Identify which cell holds the provided text, then report its (x, y) central coordinate. 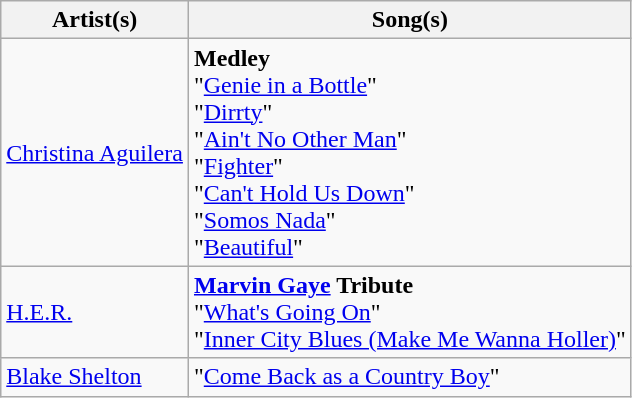
Medley"Genie in a Bottle""Dirrty""Ain't No Other Man""Fighter""Can't Hold Us Down""Somos Nada""Beautiful" (410, 152)
Marvin Gaye Tribute"What's Going On""Inner City Blues (Make Me Wanna Holler)" (410, 312)
Blake Shelton (95, 377)
Artist(s) (95, 20)
Christina Aguilera (95, 152)
Song(s) (410, 20)
H.E.R. (95, 312)
"Come Back as a Country Boy" (410, 377)
